Pinpoint the cell where the given text exists, returning its (X, Y) midpoint coordinate. 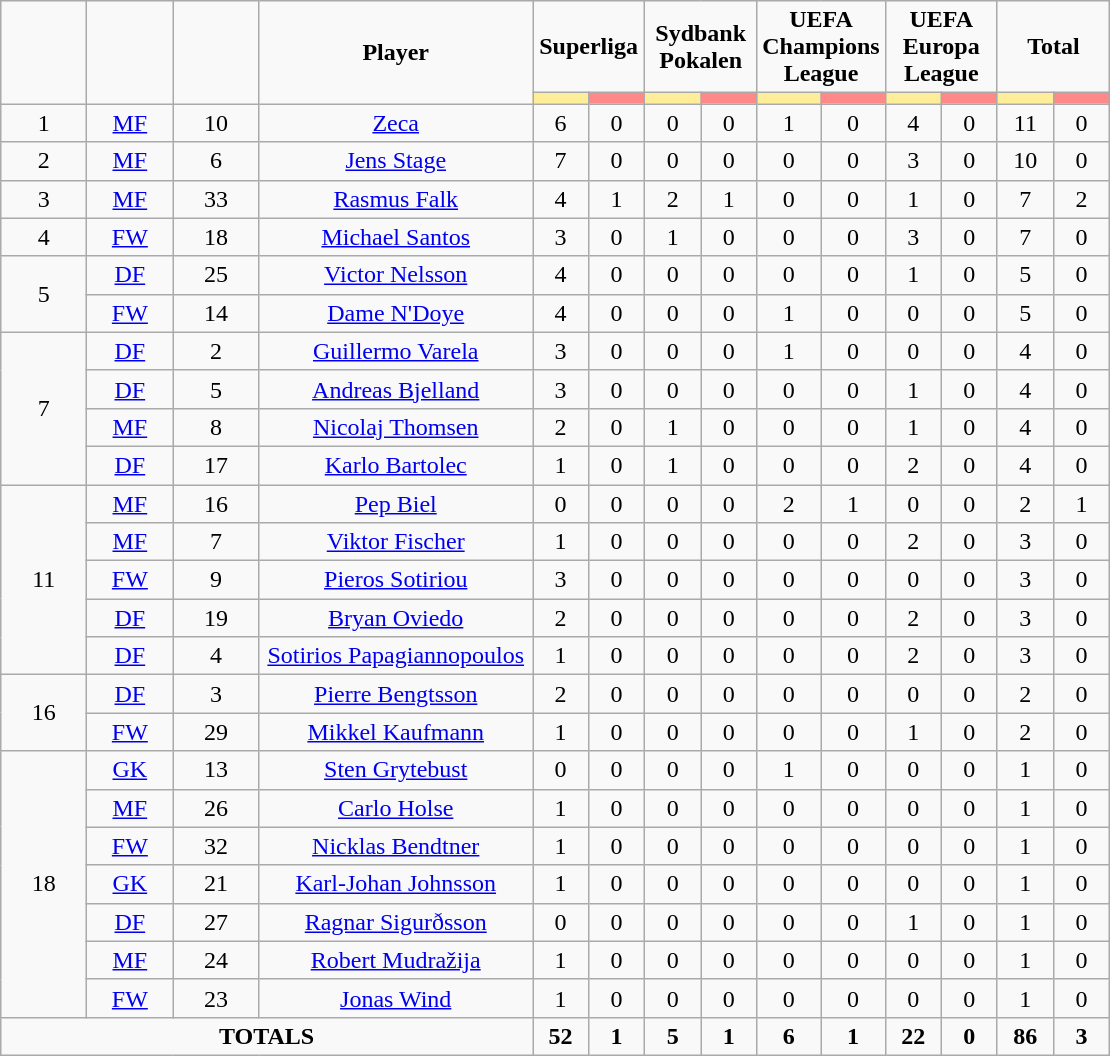
17 (216, 465)
Karlo Bartolec (396, 465)
13 (216, 770)
Pep Biel (396, 503)
Dame N'Doye (396, 313)
21 (216, 884)
Mikkel Kaufmann (396, 732)
9 (216, 580)
Nicolaj Thomsen (396, 427)
UEFA Europa League (941, 47)
Rasmus Falk (396, 199)
32 (216, 846)
Sydbank Pokalen (701, 47)
Jens Stage (396, 161)
Robert Mudražija (396, 960)
Player (396, 52)
Pieros Sotiriou (396, 580)
Karl-Johan Johnsson (396, 884)
52 (560, 1036)
Jonas Wind (396, 998)
Ragnar Sigurðsson (396, 922)
25 (216, 275)
23 (216, 998)
Carlo Holse (396, 808)
Victor Nelsson (396, 275)
8 (216, 427)
TOTALS (267, 1036)
Sten Grytebust (396, 770)
Zeca (396, 123)
14 (216, 313)
UEFA Champions League (821, 47)
33 (216, 199)
Pierre Bengtsson (396, 694)
22 (913, 1036)
26 (216, 808)
Andreas Bjelland (396, 389)
Guillermo Varela (396, 351)
Viktor Fischer (396, 542)
Sotirios Papagiannopoulos (396, 656)
Nicklas Bendtner (396, 846)
Total (1053, 47)
27 (216, 922)
Michael Santos (396, 237)
24 (216, 960)
Bryan Oviedo (396, 618)
19 (216, 618)
86 (1025, 1036)
29 (216, 732)
Superliga (588, 47)
